From the cell containing the given text, extract its center point as (x, y) coordinate. 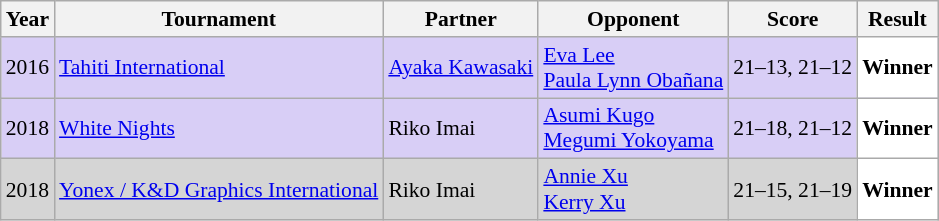
Year (28, 19)
21–13, 21–12 (792, 68)
21–15, 21–19 (792, 190)
Tournament (218, 19)
Ayaka Kawasaki (460, 68)
Opponent (633, 19)
Tahiti International (218, 68)
Score (792, 19)
Annie Xu Kerry Xu (633, 190)
2016 (28, 68)
21–18, 21–12 (792, 128)
White Nights (218, 128)
Result (898, 19)
Eva Lee Paula Lynn Obañana (633, 68)
Asumi Kugo Megumi Yokoyama (633, 128)
Yonex / K&D Graphics International (218, 190)
Partner (460, 19)
